Detect which cell encompasses the target text, then output its (x, y) center coordinate. 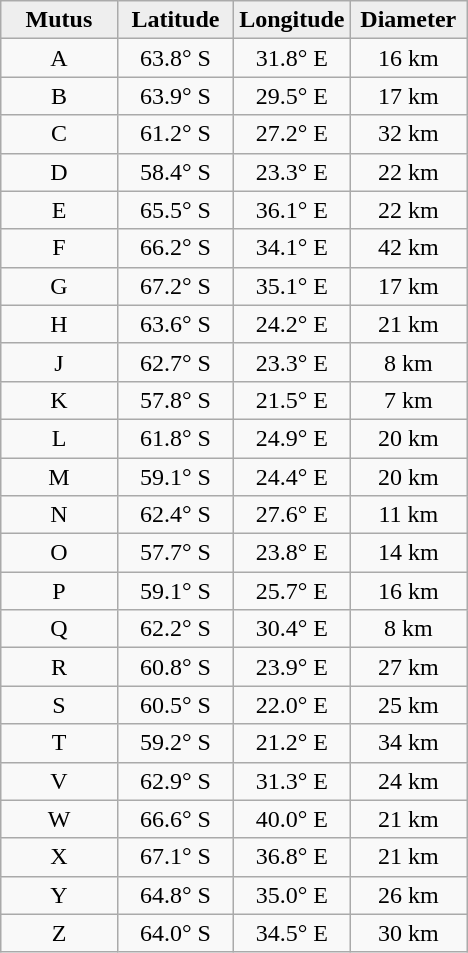
62.9° S (175, 781)
25 km (408, 705)
34.5° E (292, 933)
R (59, 667)
Latitude (175, 20)
31.8° E (292, 58)
X (59, 857)
23.9° E (292, 667)
60.5° S (175, 705)
N (59, 515)
Z (59, 933)
64.0° S (175, 933)
61.2° S (175, 134)
35.1° E (292, 286)
P (59, 591)
58.4° S (175, 172)
L (59, 438)
23.8° E (292, 553)
31.3° E (292, 781)
25.7° E (292, 591)
E (59, 210)
57.7° S (175, 553)
Mutus (59, 20)
J (59, 362)
61.8° S (175, 438)
Y (59, 895)
59.2° S (175, 743)
26 km (408, 895)
7 km (408, 400)
T (59, 743)
24.9° E (292, 438)
H (59, 324)
32 km (408, 134)
V (59, 781)
14 km (408, 553)
30 km (408, 933)
21.2° E (292, 743)
B (59, 96)
W (59, 819)
A (59, 58)
67.2° S (175, 286)
63.8° S (175, 58)
40.0° E (292, 819)
Longitude (292, 20)
34 km (408, 743)
21.5° E (292, 400)
62.4° S (175, 515)
O (59, 553)
62.2° S (175, 629)
63.6° S (175, 324)
D (59, 172)
11 km (408, 515)
27 km (408, 667)
F (59, 248)
66.2° S (175, 248)
42 km (408, 248)
27.6° E (292, 515)
M (59, 477)
29.5° E (292, 96)
57.8° S (175, 400)
34.1° E (292, 248)
36.8° E (292, 857)
60.8° S (175, 667)
63.9° S (175, 96)
24.2° E (292, 324)
65.5° S (175, 210)
24.4° E (292, 477)
S (59, 705)
24 km (408, 781)
G (59, 286)
35.0° E (292, 895)
27.2° E (292, 134)
64.8° S (175, 895)
K (59, 400)
36.1° E (292, 210)
66.6° S (175, 819)
Diameter (408, 20)
Q (59, 629)
62.7° S (175, 362)
22.0° E (292, 705)
67.1° S (175, 857)
30.4° E (292, 629)
C (59, 134)
